From the cell containing the given text, extract its center point as (X, Y) coordinate. 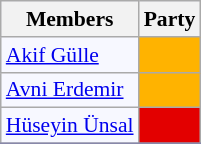
Party (170, 19)
Hüseyin Ünsal (70, 126)
Akif Gülle (70, 55)
Members (70, 19)
Avni Erdemir (70, 90)
